Locate the cell with the specified text and output its (X, Y) center coordinate. 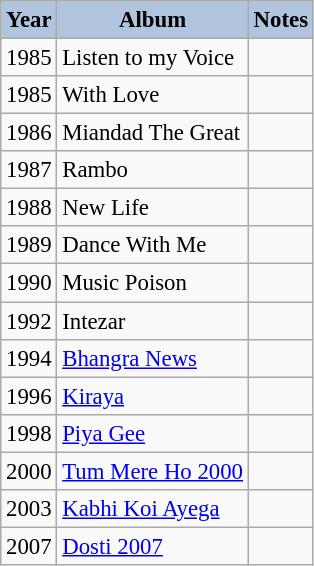
Kabhi Koi Ayega (152, 509)
Rambo (152, 170)
Dance With Me (152, 245)
Notes (280, 20)
Music Poison (152, 283)
1988 (29, 208)
2003 (29, 509)
Kiraya (152, 396)
Tum Mere Ho 2000 (152, 471)
Listen to my Voice (152, 58)
2007 (29, 546)
Album (152, 20)
New Life (152, 208)
1990 (29, 283)
Bhangra News (152, 358)
1994 (29, 358)
1996 (29, 396)
1992 (29, 321)
Intezar (152, 321)
With Love (152, 95)
1989 (29, 245)
Year (29, 20)
Dosti 2007 (152, 546)
1986 (29, 133)
1987 (29, 170)
2000 (29, 471)
Piya Gee (152, 433)
1998 (29, 433)
Miandad The Great (152, 133)
